Return the [x, y] coordinate for the center point of the cell that contains the specified text.  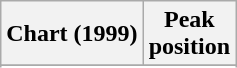
Chart (1999) [72, 34]
Peakposition [189, 34]
